Scan for the cell matching the given text and deliver its (x, y) coordinate at center. 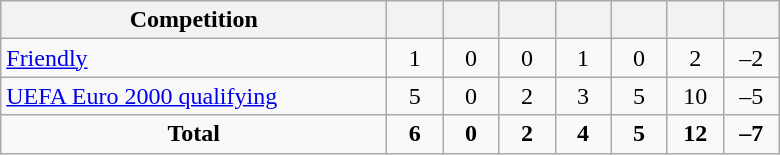
Competition (194, 20)
Total (194, 134)
4 (583, 134)
6 (415, 134)
10 (695, 96)
12 (695, 134)
–7 (751, 134)
–2 (751, 58)
–5 (751, 96)
UEFA Euro 2000 qualifying (194, 96)
Friendly (194, 58)
3 (583, 96)
